Capture the cell that displays the provided text and extract its [x, y] central coordinate. 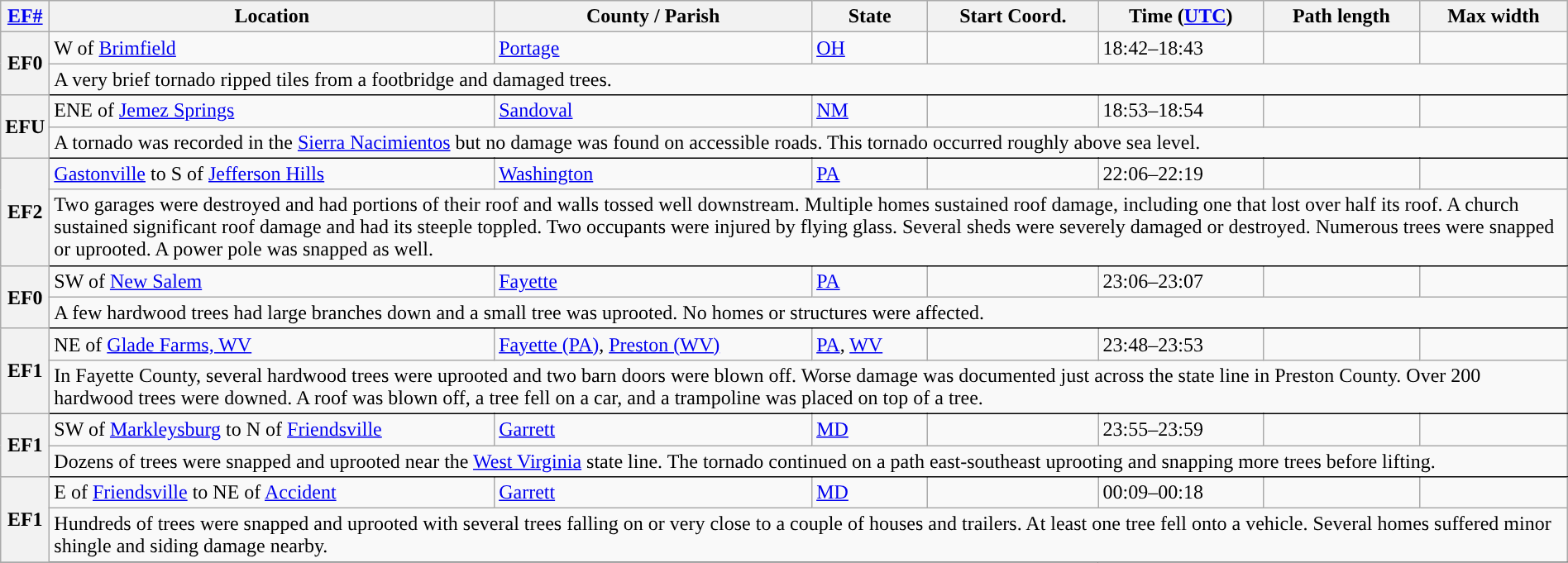
ENE of Jemez Springs [272, 111]
PA, WV [870, 344]
EFU [25, 126]
State [870, 17]
Location [272, 17]
Fayette [653, 281]
SW of Markleysburg to N of Friendsville [272, 429]
22:06–22:19 [1181, 174]
County / Parish [653, 17]
Path length [1341, 17]
Time (UTC) [1181, 17]
Sandoval [653, 111]
23:55–23:59 [1181, 429]
NE of Glade Farms, WV [272, 344]
A tornado was recorded in the Sierra Nacimientos but no damage was found on accessible roads. This tornado occurred roughly above sea level. [809, 142]
Max width [1494, 17]
SW of New Salem [272, 281]
Washington [653, 174]
00:09–00:18 [1181, 493]
A few hardwood trees had large branches down and a small tree was uprooted. No homes or structures were affected. [809, 313]
EF2 [25, 212]
W of Brimfield [272, 48]
18:42–18:43 [1181, 48]
EF# [25, 17]
Portage [653, 48]
E of Friendsville to NE of Accident [272, 493]
23:48–23:53 [1181, 344]
Gastonville to S of Jefferson Hills [272, 174]
18:53–18:54 [1181, 111]
A very brief tornado ripped tiles from a footbridge and damaged trees. [809, 79]
NM [870, 111]
OH [870, 48]
Start Coord. [1013, 17]
23:06–23:07 [1181, 281]
Fayette (PA), Preston (WV) [653, 344]
